Determine the [x, y] coordinate at the center of the cell enclosing the given text.  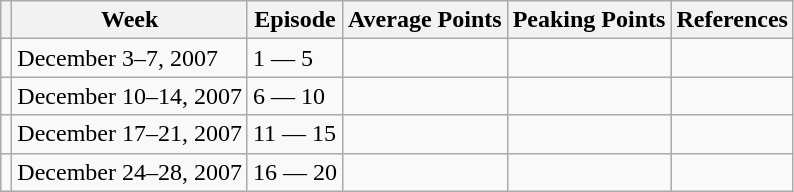
11 — 15 [294, 134]
1 — 5 [294, 58]
Peaking Points [589, 20]
Average Points [426, 20]
December 10–14, 2007 [130, 96]
December 24–28, 2007 [130, 172]
16 — 20 [294, 172]
References [732, 20]
December 3–7, 2007 [130, 58]
Episode [294, 20]
December 17–21, 2007 [130, 134]
Week [130, 20]
6 — 10 [294, 96]
